From the cell containing the given text, extract its center point as (X, Y) coordinate. 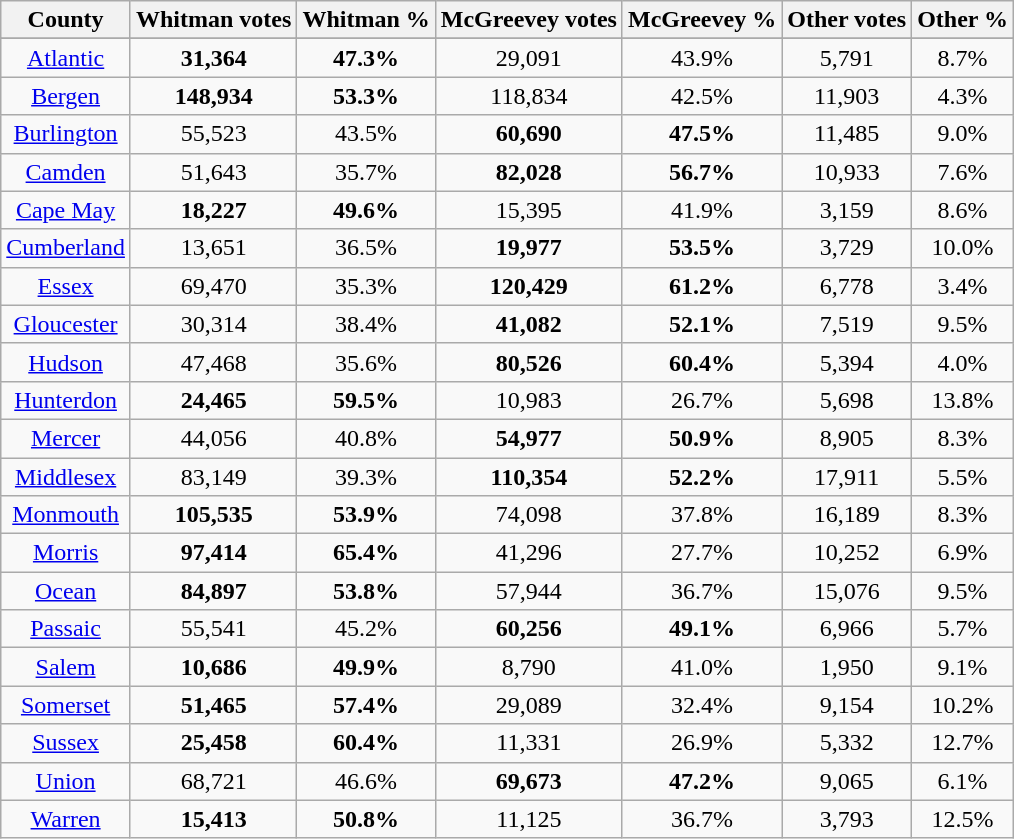
13,651 (213, 248)
31,364 (213, 58)
118,834 (528, 96)
74,098 (528, 515)
5.7% (963, 629)
35.6% (366, 362)
105,535 (213, 515)
32.4% (702, 705)
19,977 (528, 248)
Camden (66, 172)
Other % (963, 20)
Hudson (66, 362)
Ocean (66, 591)
49.6% (366, 210)
Hunterdon (66, 400)
Cape May (66, 210)
6.1% (963, 781)
47.5% (702, 134)
8.6% (963, 210)
15,076 (847, 591)
97,414 (213, 553)
3,159 (847, 210)
15,395 (528, 210)
26.7% (702, 400)
Whitman votes (213, 20)
Cumberland (66, 248)
13.8% (963, 400)
55,523 (213, 134)
45.2% (366, 629)
9.1% (963, 667)
51,465 (213, 705)
12.5% (963, 819)
42.5% (702, 96)
11,125 (528, 819)
10,983 (528, 400)
15,413 (213, 819)
Other votes (847, 20)
Union (66, 781)
Middlesex (66, 477)
9,065 (847, 781)
35.3% (366, 286)
10.0% (963, 248)
54,977 (528, 438)
41,082 (528, 324)
36.5% (366, 248)
10.2% (963, 705)
53.9% (366, 515)
56.7% (702, 172)
29,091 (528, 58)
6.9% (963, 553)
Sussex (66, 743)
Essex (66, 286)
29,089 (528, 705)
43.5% (366, 134)
39.3% (366, 477)
50.9% (702, 438)
17,911 (847, 477)
Monmouth (66, 515)
59.5% (366, 400)
10,252 (847, 553)
55,541 (213, 629)
Salem (66, 667)
26.9% (702, 743)
Atlantic (66, 58)
49.1% (702, 629)
53.3% (366, 96)
3.4% (963, 286)
Morris (66, 553)
41.0% (702, 667)
9,154 (847, 705)
61.2% (702, 286)
30,314 (213, 324)
44,056 (213, 438)
Burlington (66, 134)
7.6% (963, 172)
35.7% (366, 172)
Whitman % (366, 20)
50.8% (366, 819)
120,429 (528, 286)
8,790 (528, 667)
47,468 (213, 362)
5,698 (847, 400)
Passaic (66, 629)
5,394 (847, 362)
6,966 (847, 629)
69,470 (213, 286)
65.4% (366, 553)
16,189 (847, 515)
60,256 (528, 629)
Mercer (66, 438)
McGreevey % (702, 20)
110,354 (528, 477)
5,332 (847, 743)
51,643 (213, 172)
25,458 (213, 743)
McGreevey votes (528, 20)
41.9% (702, 210)
52.2% (702, 477)
46.6% (366, 781)
52.1% (702, 324)
27.7% (702, 553)
53.8% (366, 591)
60,690 (528, 134)
37.8% (702, 515)
1,950 (847, 667)
38.4% (366, 324)
County (66, 20)
57,944 (528, 591)
18,227 (213, 210)
11,485 (847, 134)
5.5% (963, 477)
11,903 (847, 96)
82,028 (528, 172)
53.5% (702, 248)
3,729 (847, 248)
Somerset (66, 705)
12.7% (963, 743)
5,791 (847, 58)
8,905 (847, 438)
Gloucester (66, 324)
57.4% (366, 705)
148,934 (213, 96)
Bergen (66, 96)
6,778 (847, 286)
4.0% (963, 362)
47.3% (366, 58)
80,526 (528, 362)
10,686 (213, 667)
9.0% (963, 134)
7,519 (847, 324)
68,721 (213, 781)
40.8% (366, 438)
49.9% (366, 667)
8.7% (963, 58)
84,897 (213, 591)
83,149 (213, 477)
69,673 (528, 781)
3,793 (847, 819)
11,331 (528, 743)
24,465 (213, 400)
Warren (66, 819)
41,296 (528, 553)
43.9% (702, 58)
10,933 (847, 172)
47.2% (702, 781)
4.3% (963, 96)
